From the cell containing the given text, extract its center point as (X, Y) coordinate. 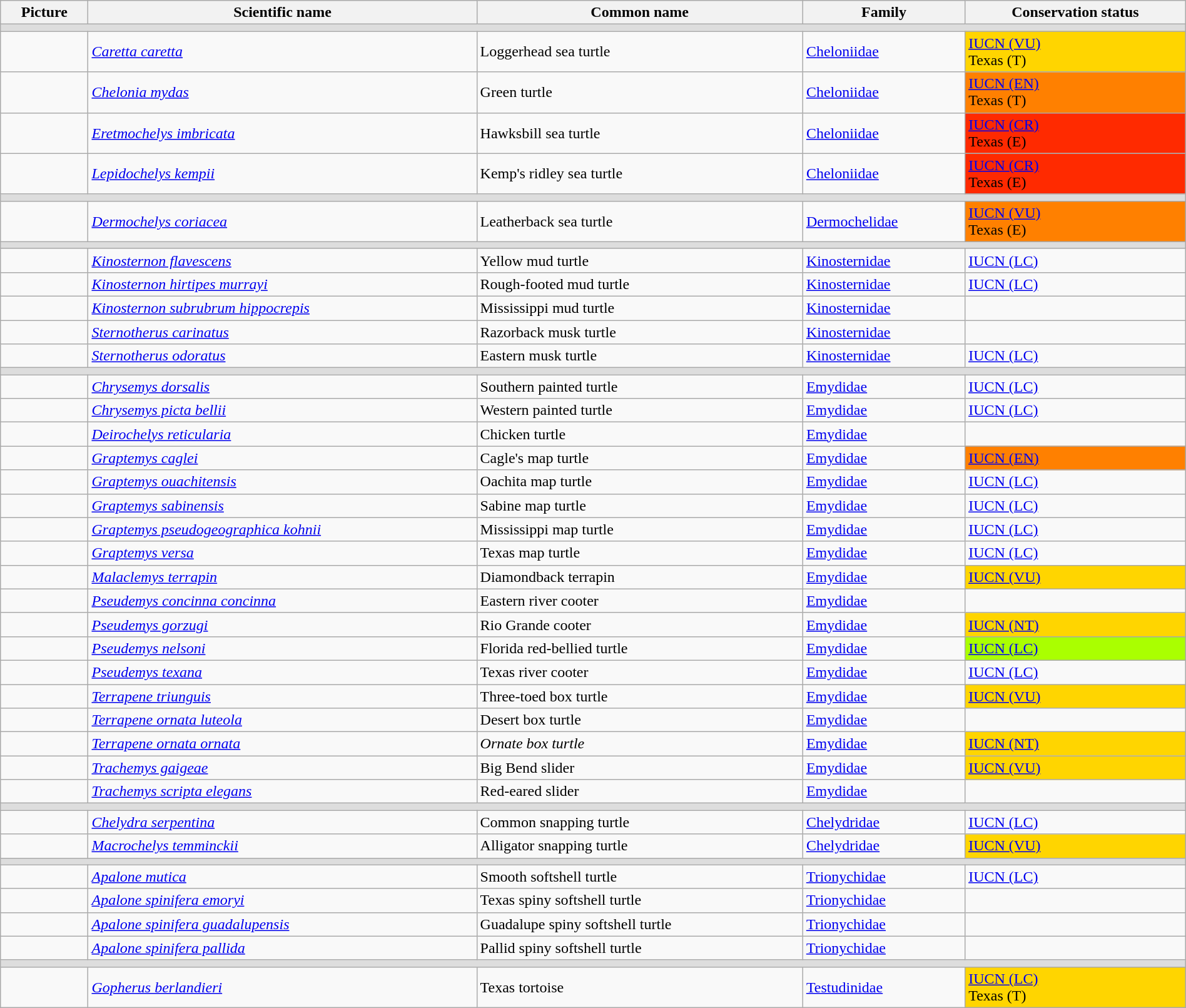
Scientific name (283, 13)
Mississippi mud turtle (639, 308)
Pseudemys concinna concinna (283, 601)
Graptemys sabinensis (283, 506)
Guadalupe spiny softshell turtle (639, 924)
Florida red-bellied turtle (639, 648)
Picture (44, 13)
Trachemys scripta elegans (283, 792)
Graptemys pseudogeographica kohnii (283, 529)
Green turtle (639, 93)
Pallid spiny softshell turtle (639, 948)
Terrapene ornata ornata (283, 744)
Loggerhead sea turtle (639, 51)
Oachita map turtle (639, 482)
Yellow mud turtle (639, 260)
Ornate box turtle (639, 744)
Three-toed box turtle (639, 696)
Chicken turtle (639, 434)
Chrysemys picta bellii (283, 410)
Pseudemys gorzugi (283, 624)
Apalone spinifera emoryi (283, 900)
Chelydra serpentina (283, 822)
Graptemys ouachitensis (283, 482)
Texas river cooter (639, 672)
Leatherback sea turtle (639, 221)
Kinosternon flavescens (283, 260)
Terrapene ornata luteola (283, 720)
Kinosternon hirtipes murrayi (283, 284)
Trachemys gaigeae (283, 768)
Eretmochelys imbricata (283, 133)
Apalone spinifera pallida (283, 948)
Cagle's map turtle (639, 458)
Sabine map turtle (639, 506)
Kemp's ridley sea turtle (639, 174)
IUCN (LC)Texas (T) (1076, 987)
Western painted turtle (639, 410)
Sternotherus carinatus (283, 332)
Texas tortoise (639, 987)
Graptemys caglei (283, 458)
Sternotherus odoratus (283, 356)
Desert box turtle (639, 720)
Red-eared slider (639, 792)
Pseudemys nelsoni (283, 648)
Texas map turtle (639, 553)
Texas spiny softshell turtle (639, 900)
Common snapping turtle (639, 822)
IUCN (VU)Texas (E) (1076, 221)
Southern painted turtle (639, 387)
Kinosternon subrubrum hippocrepis (283, 308)
Apalone spinifera guadalupensis (283, 924)
Conservation status (1076, 13)
Terrapene triunguis (283, 696)
Chrysemys dorsalis (283, 387)
Rio Grande cooter (639, 624)
Hawksbill sea turtle (639, 133)
Macrochelys temminckii (283, 846)
Caretta caretta (283, 51)
Mississippi map turtle (639, 529)
Alligator snapping turtle (639, 846)
Common name (639, 13)
IUCN (VU)Texas (T) (1076, 51)
Eastern river cooter (639, 601)
Family (883, 13)
Dermochelidae (883, 221)
IUCN (EN)Texas (T) (1076, 93)
Chelonia mydas (283, 93)
Razorback musk turtle (639, 332)
IUCN (EN) (1076, 458)
Apalone mutica (283, 877)
Graptemys versa (283, 553)
Testudinidae (883, 987)
Dermochelys coriacea (283, 221)
Pseudemys texana (283, 672)
Deirochelys reticularia (283, 434)
Malaclemys terrapin (283, 577)
Rough-footed mud turtle (639, 284)
Lepidochelys kempii (283, 174)
Gopherus berlandieri (283, 987)
Diamondback terrapin (639, 577)
Eastern musk turtle (639, 356)
Big Bend slider (639, 768)
Smooth softshell turtle (639, 877)
